Capture the cell that displays the provided text and extract its [x, y] central coordinate. 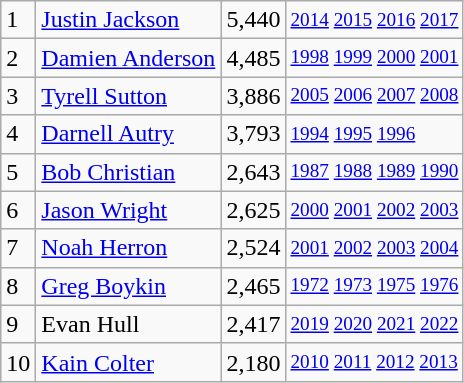
2,524 [254, 248]
2,417 [254, 324]
4 [18, 134]
7 [18, 248]
Kain Colter [128, 362]
Tyrell Sutton [128, 96]
2,643 [254, 172]
Noah Herron [128, 248]
3,793 [254, 134]
2000 2001 2002 2003 [374, 210]
1972 1973 1975 1976 [374, 286]
9 [18, 324]
Justin Jackson [128, 20]
2014 2015 2016 2017 [374, 20]
Bob Christian [128, 172]
Jason Wright [128, 210]
4,485 [254, 58]
Damien Anderson [128, 58]
1998 1999 2000 2001 [374, 58]
10 [18, 362]
2,180 [254, 362]
2001 2002 2003 2004 [374, 248]
3 [18, 96]
1987 1988 1989 1990 [374, 172]
2005 2006 2007 2008 [374, 96]
Evan Hull [128, 324]
1 [18, 20]
2,625 [254, 210]
2 [18, 58]
2,465 [254, 286]
1994 1995 1996 [374, 134]
8 [18, 286]
3,886 [254, 96]
2010 2011 2012 2013 [374, 362]
Darnell Autry [128, 134]
Greg Boykin [128, 286]
5,440 [254, 20]
5 [18, 172]
6 [18, 210]
2019 2020 2021 2022 [374, 324]
